Find where the given text appears and provide that cell's center as (X, Y) coordinate. 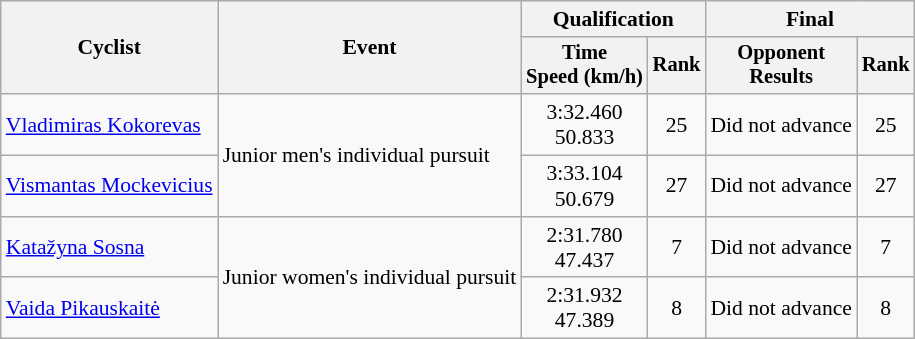
3:33.10450.679 (584, 186)
Junior men's individual pursuit (370, 155)
TimeSpeed (km/h) (584, 66)
Cyclist (110, 48)
3:32.46050.833 (584, 124)
2:31.78047.437 (584, 248)
Qualification (613, 19)
Final (810, 19)
Vaida Pikauskaitė (110, 308)
Junior women's individual pursuit (370, 278)
2:31.93247.389 (584, 308)
Vismantas Mockevicius (110, 186)
Katažyna Sosna (110, 248)
OpponentResults (781, 66)
Vladimiras Kokorevas (110, 124)
Event (370, 48)
